Find where the given text appears and provide that cell's center as (x, y) coordinate. 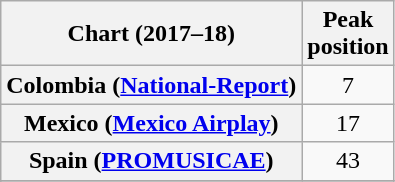
17 (348, 123)
Mexico (Mexico Airplay) (152, 123)
Colombia (National-Report) (152, 85)
43 (348, 161)
7 (348, 85)
Peak position (348, 34)
Chart (2017–18) (152, 34)
Spain (PROMUSICAE) (152, 161)
